Pinpoint the cell where the given text exists, returning its (X, Y) midpoint coordinate. 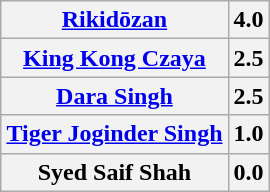
4.0 (248, 20)
King Kong Czaya (114, 58)
1.0 (248, 134)
0.0 (248, 172)
Rikidōzan (114, 20)
Tiger Joginder Singh (114, 134)
Syed Saif Shah (114, 172)
Dara Singh (114, 96)
